Locate the cell with the specified text and output its (x, y) center coordinate. 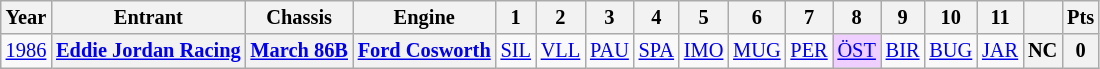
IMO (704, 51)
3 (610, 17)
VLL (560, 51)
NC (1042, 51)
ÖST (857, 51)
9 (903, 17)
Engine (424, 17)
11 (1000, 17)
2 (560, 17)
1 (516, 17)
6 (756, 17)
10 (950, 17)
4 (656, 17)
7 (808, 17)
MUG (756, 51)
March 86B (300, 51)
BUG (950, 51)
SIL (516, 51)
Entrant (148, 17)
Year (26, 17)
Ford Cosworth (424, 51)
JAR (1000, 51)
1986 (26, 51)
Pts (1080, 17)
PER (808, 51)
PAU (610, 51)
SPA (656, 51)
8 (857, 17)
5 (704, 17)
Eddie Jordan Racing (148, 51)
0 (1080, 51)
BIR (903, 51)
Chassis (300, 17)
